From the cell containing the given text, extract its center point as [X, Y] coordinate. 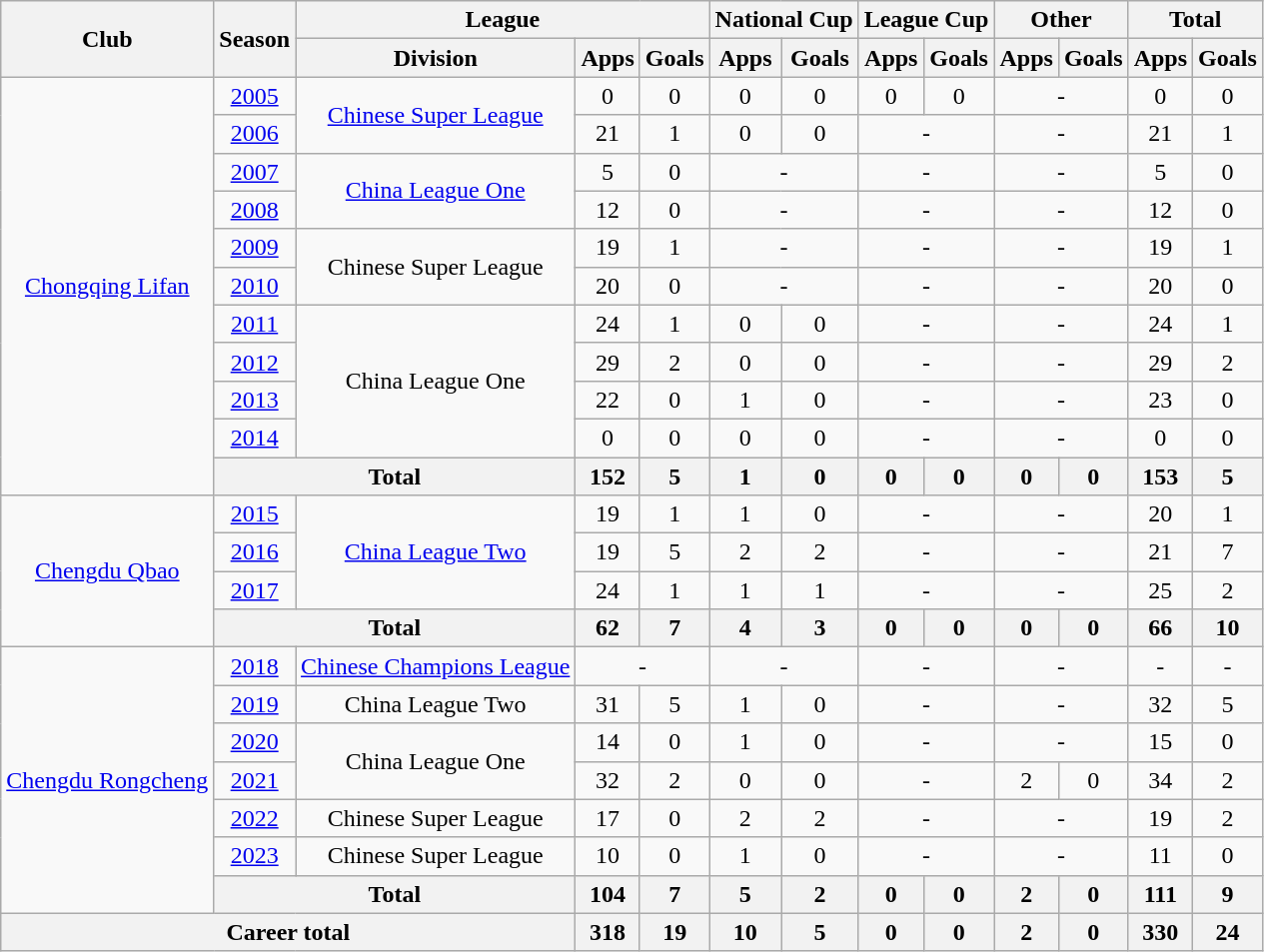
2018 [255, 666]
Chengdu Qbao [108, 571]
Chinese Champions League [436, 666]
152 [608, 476]
2015 [255, 514]
66 [1160, 628]
31 [608, 704]
14 [608, 742]
2008 [255, 210]
League Cup [926, 20]
Chongqing Lifan [108, 286]
2022 [255, 818]
2007 [255, 172]
62 [608, 628]
2021 [255, 780]
15 [1160, 742]
153 [1160, 476]
2019 [255, 704]
Chengdu Rongcheng [108, 780]
104 [608, 894]
2017 [255, 590]
2012 [255, 362]
2014 [255, 438]
2013 [255, 400]
2006 [255, 134]
3 [820, 628]
17 [608, 818]
National Cup [783, 20]
330 [1160, 932]
Division [436, 58]
23 [1160, 400]
11 [1160, 856]
2005 [255, 96]
League [504, 20]
4 [745, 628]
25 [1160, 590]
9 [1228, 894]
22 [608, 400]
Other [1061, 20]
318 [608, 932]
2011 [255, 324]
2020 [255, 742]
Club [108, 39]
2023 [255, 856]
111 [1160, 894]
2010 [255, 286]
Season [255, 39]
Career total [288, 932]
2016 [255, 552]
2009 [255, 248]
34 [1160, 780]
